For the text-containing cell, return its midpoint in [X, Y] coordinate format. 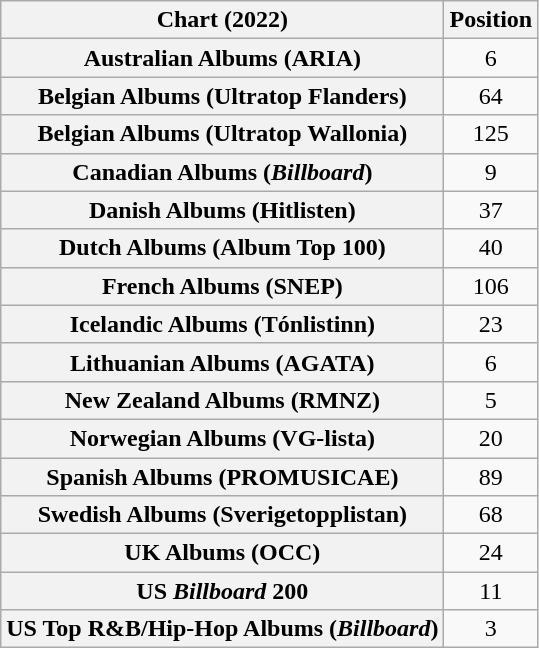
5 [491, 400]
Dutch Albums (Album Top 100) [222, 248]
Chart (2022) [222, 20]
11 [491, 591]
24 [491, 553]
9 [491, 172]
Canadian Albums (Billboard) [222, 172]
Swedish Albums (Sverigetopplistan) [222, 515]
Danish Albums (Hitlisten) [222, 210]
US Top R&B/Hip-Hop Albums (Billboard) [222, 629]
20 [491, 438]
64 [491, 96]
37 [491, 210]
New Zealand Albums (RMNZ) [222, 400]
106 [491, 286]
Norwegian Albums (VG-lista) [222, 438]
3 [491, 629]
Position [491, 20]
40 [491, 248]
French Albums (SNEP) [222, 286]
68 [491, 515]
125 [491, 134]
Icelandic Albums (Tónlistinn) [222, 324]
Belgian Albums (Ultratop Wallonia) [222, 134]
Spanish Albums (PROMUSICAE) [222, 477]
Belgian Albums (Ultratop Flanders) [222, 96]
Australian Albums (ARIA) [222, 58]
US Billboard 200 [222, 591]
89 [491, 477]
UK Albums (OCC) [222, 553]
Lithuanian Albums (AGATA) [222, 362]
23 [491, 324]
